Determine the [X, Y] coordinate at the center of the cell enclosing the given text.  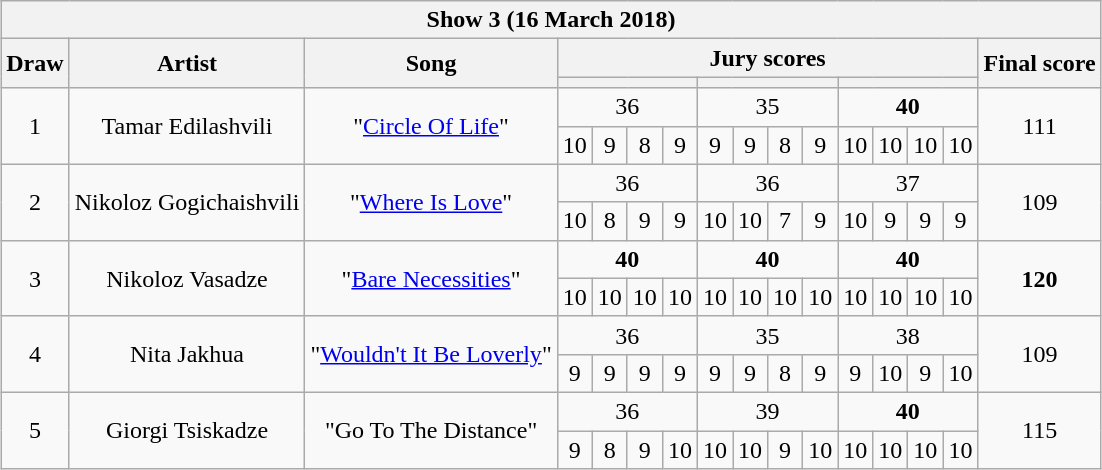
"Go To The Distance" [431, 430]
39 [767, 411]
Tamar Edilashvili [187, 126]
Song [431, 64]
5 [35, 430]
Jury scores [768, 58]
Artist [187, 64]
1 [35, 126]
115 [1040, 430]
Giorgi Tsiskadze [187, 430]
2 [35, 202]
Draw [35, 64]
4 [35, 354]
7 [786, 221]
Nita Jakhua [187, 354]
"Bare Necessities" [431, 278]
"Wouldn't It Be Loverly" [431, 354]
Nikoloz Vasadze [187, 278]
120 [1040, 278]
38 [908, 335]
3 [35, 278]
"Where Is Love" [431, 202]
111 [1040, 126]
Nikoloz Gogichaishvili [187, 202]
Final score [1040, 64]
37 [908, 183]
"Circle Of Life" [431, 126]
Show 3 (16 March 2018) [551, 20]
